Pinpoint the cell where the given text exists, returning its (x, y) midpoint coordinate. 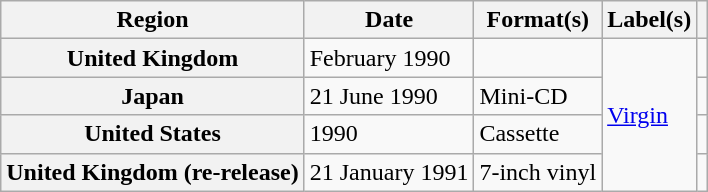
21 June 1990 (389, 96)
Region (152, 20)
United Kingdom (re-release) (152, 172)
21 January 1991 (389, 172)
Cassette (538, 134)
Japan (152, 96)
United States (152, 134)
February 1990 (389, 58)
Format(s) (538, 20)
Date (389, 20)
7-inch vinyl (538, 172)
Label(s) (650, 20)
1990 (389, 134)
United Kingdom (152, 58)
Mini-CD (538, 96)
Virgin (650, 115)
